From the cell containing the given text, extract its center point as (x, y) coordinate. 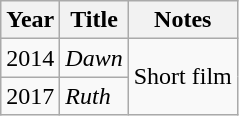
2017 (30, 96)
Title (94, 20)
Notes (182, 20)
Year (30, 20)
Ruth (94, 96)
Short film (182, 77)
Dawn (94, 58)
2014 (30, 58)
